Find where the given text appears and provide that cell's center as [x, y] coordinate. 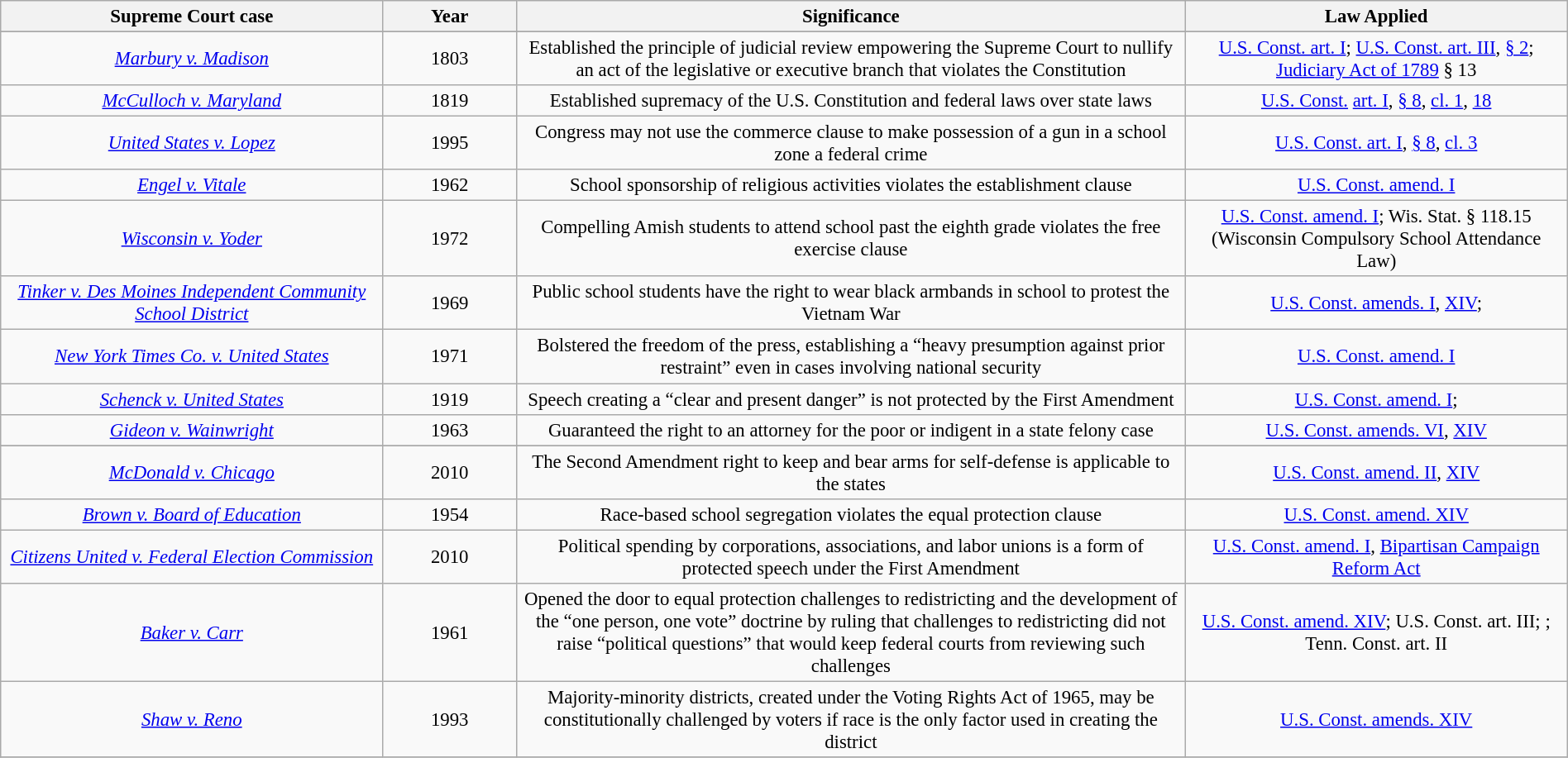
U.S. Const. amend. I; [1376, 399]
Tinker v. Des Moines Independent Community School District [192, 303]
Marbury v. Madison [192, 60]
Race-based school segregation violates the equal protection clause [852, 514]
U.S. Const. amend. II, XIV [1376, 473]
The Second Amendment right to keep and bear arms for self-defense is applicable to the states [852, 473]
United States v. Lopez [192, 144]
U.S. Const. amends. I, XIV; [1376, 303]
1971 [450, 357]
Law Applied [1376, 17]
1803 [450, 60]
U.S. Const. amend. XIV [1376, 514]
1993 [450, 719]
Brown v. Board of Education [192, 514]
U.S. Const. amend. I, Bipartisan Campaign Reform Act [1376, 557]
Established supremacy of the U.S. Constitution and federal laws over state laws [852, 101]
Schenck v. United States [192, 399]
McCulloch v. Maryland [192, 101]
Wisconsin v. Yoder [192, 239]
U.S. Const. art. I, § 8, cl. 1, 18 [1376, 101]
Guaranteed the right to an attorney for the poor or indigent in a state felony case [852, 430]
Engel v. Vitale [192, 185]
1919 [450, 399]
1961 [450, 633]
U.S. Const. amends. VI, XIV [1376, 430]
Speech creating a “clear and present danger” is not protected by the First Amendment [852, 399]
1969 [450, 303]
Public school students have the right to wear black armbands in school to protest the Vietnam War [852, 303]
1995 [450, 144]
U.S. Const. amend. XIV; U.S. Const. art. III; ; Tenn. Const. art. II [1376, 633]
U.S. Const. art. I, § 8, cl. 3 [1376, 144]
U.S. Const. art. I; U.S. Const. art. III, § 2; Judiciary Act of 1789 § 13 [1376, 60]
Compelling Amish students to attend school past the eighth grade violates the free exercise clause [852, 239]
U.S. Const. amends. XIV [1376, 719]
1954 [450, 514]
1962 [450, 185]
Significance [852, 17]
Shaw v. Reno [192, 719]
Supreme Court case [192, 17]
Congress may not use the commerce clause to make possession of a gun in a school zone a federal crime [852, 144]
U.S. Const. amend. I; Wis. Stat. § 118.15 (Wisconsin Compulsory School Attendance Law) [1376, 239]
Political spending by corporations, associations, and labor unions is a form of protected speech under the First Amendment [852, 557]
School sponsorship of religious activities violates the establishment clause [852, 185]
Bolstered the freedom of the press, establishing a “heavy presumption against prior restraint” even in cases involving national security [852, 357]
1819 [450, 101]
New York Times Co. v. United States [192, 357]
1972 [450, 239]
Baker v. Carr [192, 633]
Gideon v. Wainwright [192, 430]
McDonald v. Chicago [192, 473]
Year [450, 17]
Citizens United v. Federal Election Commission [192, 557]
1963 [450, 430]
